Determine the [X, Y] coordinate at the center of the cell enclosing the given text.  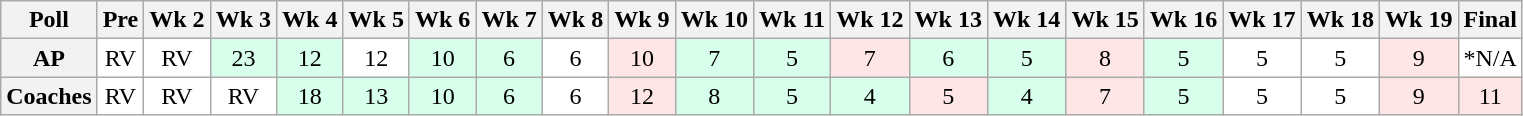
AP [49, 58]
11 [1490, 96]
Wk 8 [575, 20]
13 [376, 96]
Wk 17 [1262, 20]
Wk 18 [1340, 20]
Wk 11 [792, 20]
Coaches [49, 96]
Pre [120, 20]
Wk 6 [442, 20]
Poll [49, 20]
Wk 10 [714, 20]
Wk 5 [376, 20]
Wk 19 [1419, 20]
Final [1490, 20]
Wk 3 [243, 20]
23 [243, 58]
Wk 4 [310, 20]
Wk 16 [1183, 20]
Wk 13 [948, 20]
*N/A [1490, 58]
18 [310, 96]
Wk 14 [1026, 20]
Wk 12 [870, 20]
Wk 7 [509, 20]
Wk 2 [177, 20]
Wk 9 [642, 20]
Wk 15 [1105, 20]
